Find where the given text appears and provide that cell's center as (x, y) coordinate. 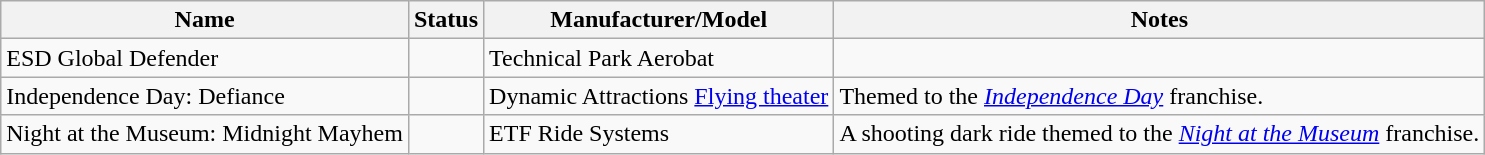
ESD Global Defender (205, 58)
Notes (1160, 20)
Status (446, 20)
Night at the Museum: Midnight Mayhem (205, 134)
ETF Ride Systems (659, 134)
A shooting dark ride themed to the Night at the Museum franchise. (1160, 134)
Independence Day: Defiance (205, 96)
Name (205, 20)
Technical Park Aerobat (659, 58)
Dynamic Attractions Flying theater (659, 96)
Themed to the Independence Day franchise. (1160, 96)
Manufacturer/Model (659, 20)
